Return the (X, Y) coordinate for the center point of the cell that contains the specified text.  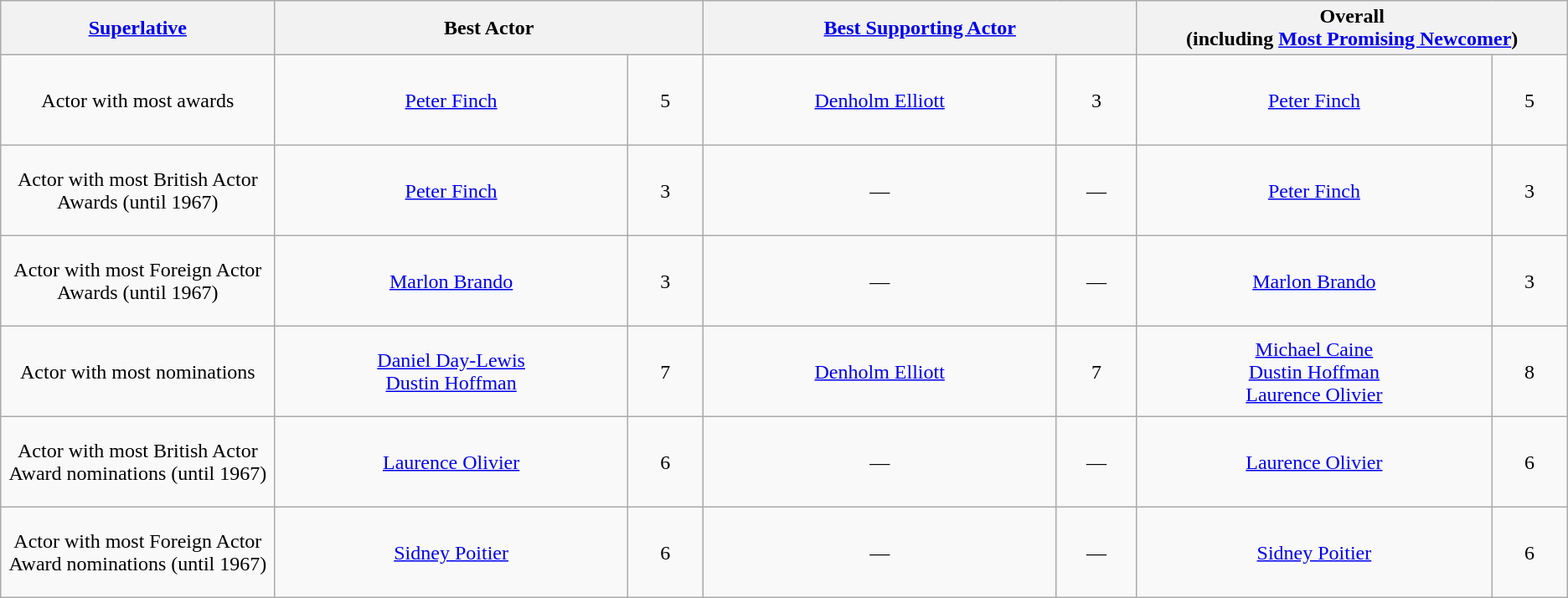
Actor with most awards (137, 101)
Actor with most British Actor Award nominations (until 1967) (137, 462)
Overall(including Most Promising Newcomer) (1352, 28)
Daniel Day-Lewis Dustin Hoffman (451, 372)
Actor with most nominations (137, 372)
Actor with most Foreign Actor Award nominations (until 1967) (137, 553)
Actor with most Foreign Actor Awards (until 1967) (137, 281)
Superlative (137, 28)
Best Actor (489, 28)
Actor with most British Actor Awards (until 1967) (137, 191)
8 (1529, 372)
Michael Caine Dustin Hoffman Laurence Olivier (1313, 372)
Best Supporting Actor (920, 28)
